Scan for the cell matching the given text and deliver its (x, y) coordinate at center. 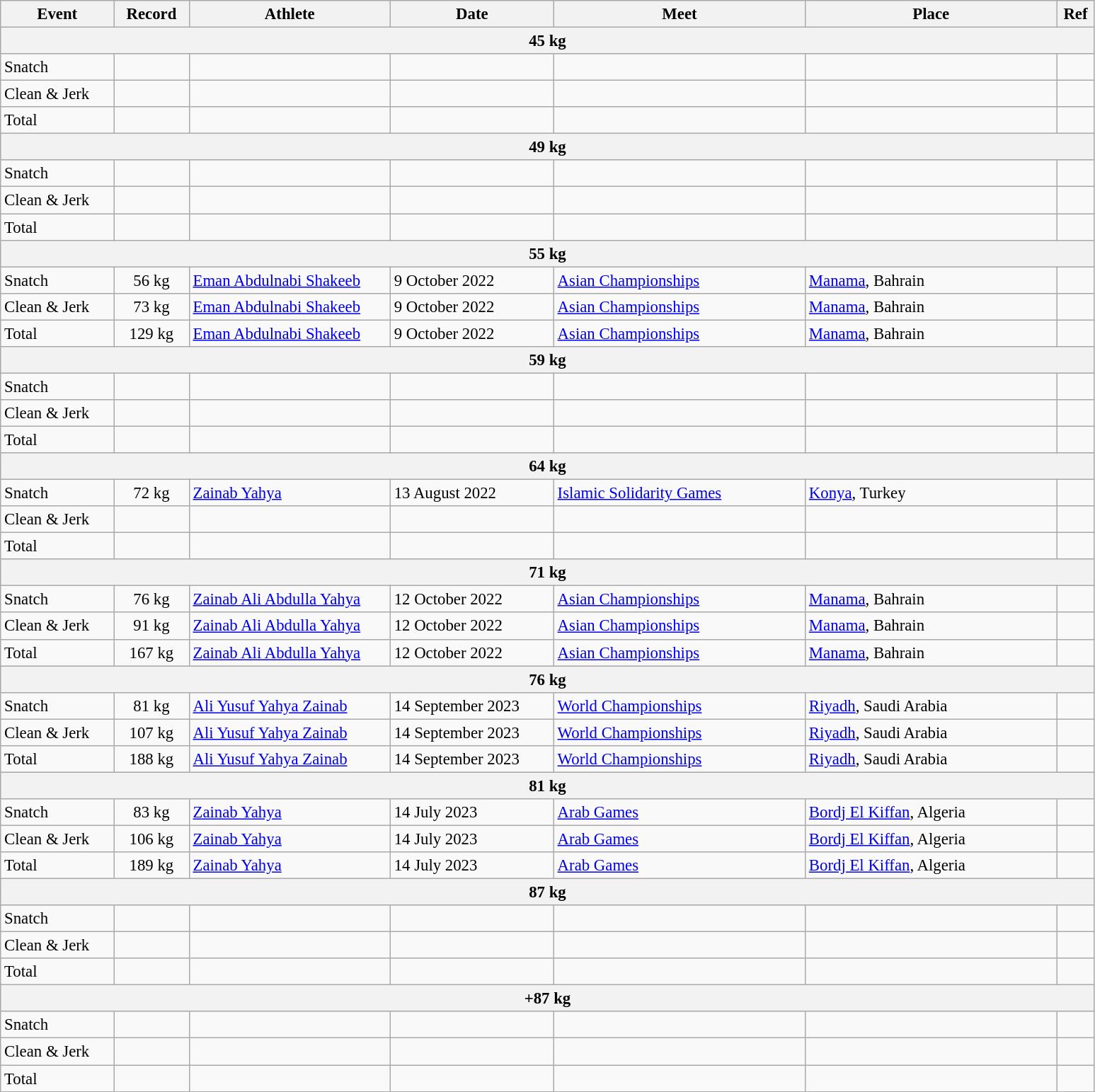
167 kg (151, 653)
107 kg (151, 732)
106 kg (151, 839)
Islamic Solidarity Games (680, 493)
Record (151, 14)
Ref (1076, 14)
13 August 2022 (471, 493)
45 kg (548, 41)
+87 kg (548, 999)
71 kg (548, 573)
73 kg (151, 306)
Date (471, 14)
64 kg (548, 466)
49 kg (548, 147)
72 kg (151, 493)
Meet (680, 14)
59 kg (548, 360)
56 kg (151, 280)
189 kg (151, 866)
Place (931, 14)
55 kg (548, 253)
91 kg (151, 626)
Event (57, 14)
83 kg (151, 812)
Konya, Turkey (931, 493)
188 kg (151, 759)
Athlete (289, 14)
129 kg (151, 333)
87 kg (548, 892)
